Detect which cell encompasses the target text, then output its (X, Y) center coordinate. 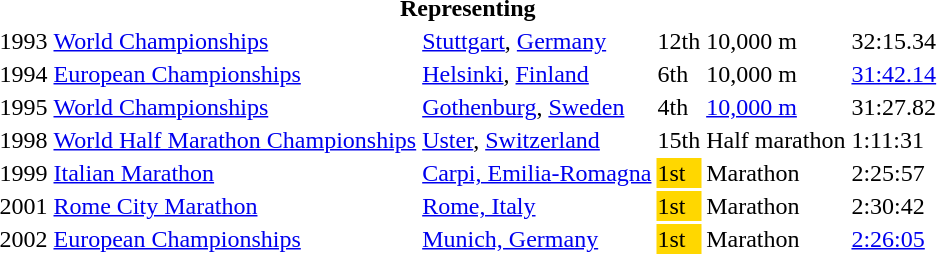
Rome City Marathon (235, 206)
Munich, Germany (537, 239)
15th (679, 140)
4th (679, 107)
6th (679, 74)
Italian Marathon (235, 173)
Half marathon (776, 140)
Gothenburg, Sweden (537, 107)
Carpi, Emilia-Romagna (537, 173)
World Half Marathon Championships (235, 140)
Helsinki, Finland (537, 74)
12th (679, 41)
Rome, Italy (537, 206)
Stuttgart, Germany (537, 41)
Uster, Switzerland (537, 140)
